Scan for the cell matching the given text and deliver its (x, y) coordinate at center. 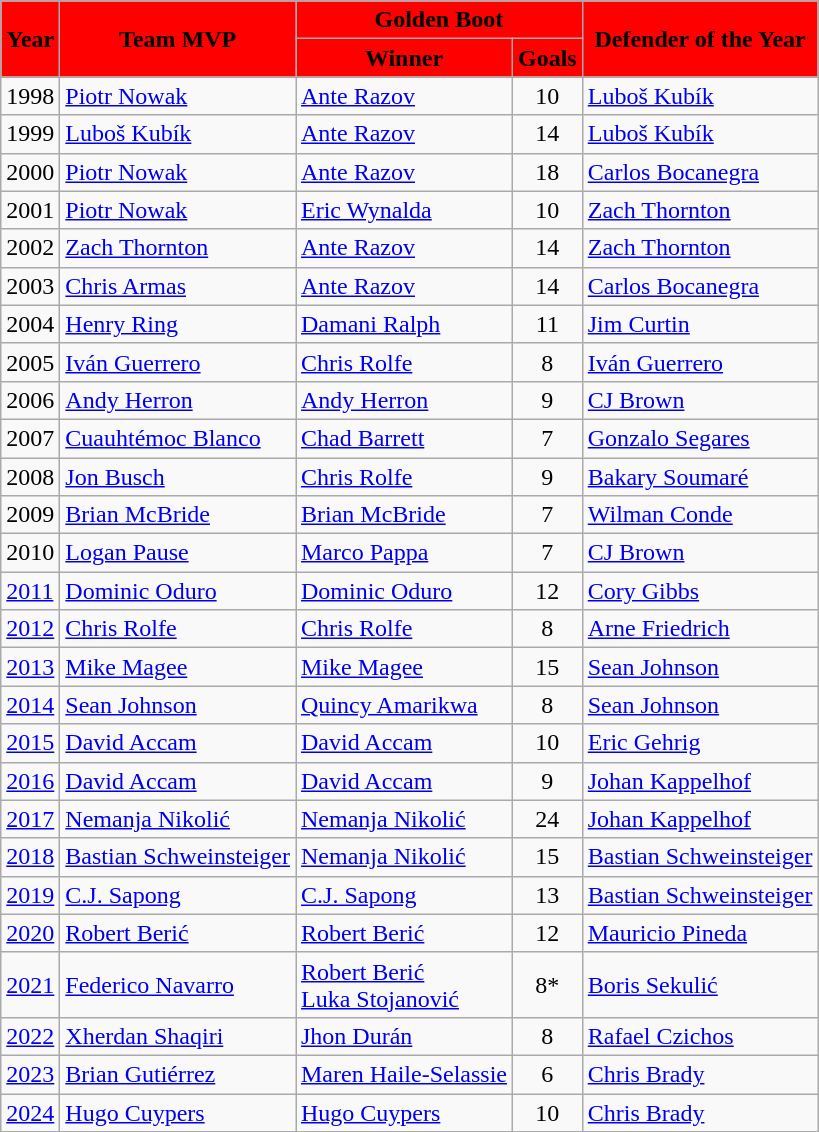
Xherdan Shaqiri (178, 1036)
2009 (30, 515)
2017 (30, 819)
Damani Ralph (404, 324)
Defender of the Year (700, 39)
Robert Berić Luka Stojanović (404, 984)
2018 (30, 857)
2024 (30, 1113)
Goals (547, 58)
18 (547, 172)
Quincy Amarikwa (404, 705)
Chris Armas (178, 286)
2006 (30, 400)
Jon Busch (178, 477)
2002 (30, 248)
2008 (30, 477)
6 (547, 1074)
Team MVP (178, 39)
Logan Pause (178, 553)
Eric Wynalda (404, 210)
Henry Ring (178, 324)
2021 (30, 984)
2020 (30, 933)
2023 (30, 1074)
2013 (30, 667)
Jim Curtin (700, 324)
Bakary Soumaré (700, 477)
2005 (30, 362)
2019 (30, 895)
Arne Friedrich (700, 629)
Rafael Czichos (700, 1036)
2010 (30, 553)
Cory Gibbs (700, 591)
2001 (30, 210)
Wilman Conde (700, 515)
2000 (30, 172)
Mauricio Pineda (700, 933)
Boris Sekulić (700, 984)
2007 (30, 438)
2011 (30, 591)
Cuauhtémoc Blanco (178, 438)
Federico Navarro (178, 984)
Golden Boot (440, 20)
2014 (30, 705)
Eric Gehrig (700, 743)
Year (30, 39)
Maren Haile-Selassie (404, 1074)
11 (547, 324)
Jhon Durán (404, 1036)
1999 (30, 134)
Marco Pappa (404, 553)
2022 (30, 1036)
24 (547, 819)
Brian Gutiérrez (178, 1074)
2016 (30, 781)
Chad Barrett (404, 438)
8* (547, 984)
2012 (30, 629)
2015 (30, 743)
1998 (30, 96)
2004 (30, 324)
Gonzalo Segares (700, 438)
13 (547, 895)
2003 (30, 286)
Winner (404, 58)
